Pinpoint the cell where the given text exists, returning its (X, Y) midpoint coordinate. 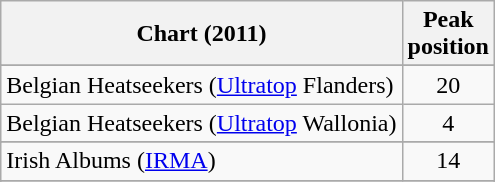
Belgian Heatseekers (Ultratop Flanders) (202, 85)
4 (448, 123)
Irish Albums (IRMA) (202, 161)
14 (448, 161)
Chart (2011) (202, 34)
Peakposition (448, 34)
20 (448, 85)
Belgian Heatseekers (Ultratop Wallonia) (202, 123)
